Identify which cell holds the provided text, then report its (X, Y) central coordinate. 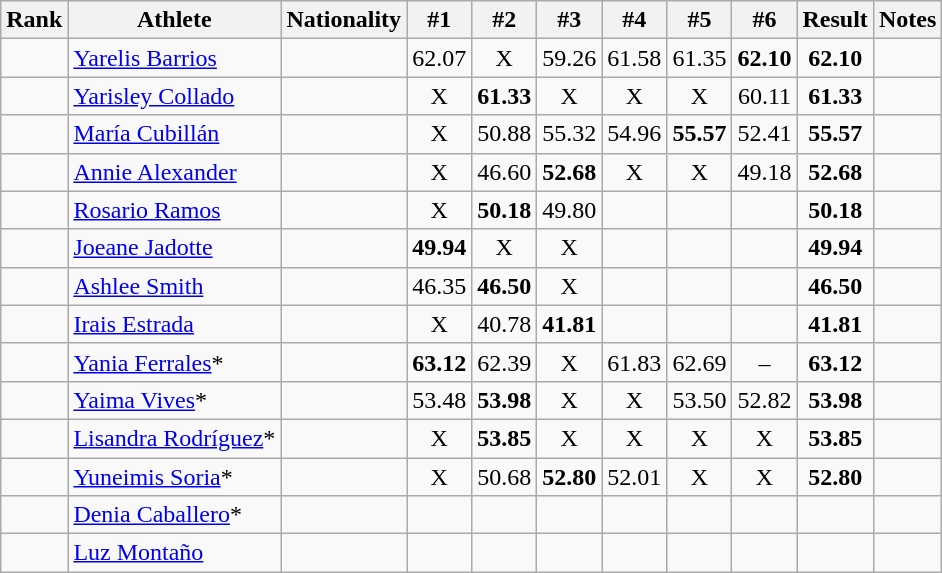
62.39 (504, 362)
Annie Alexander (174, 172)
61.58 (634, 58)
52.82 (764, 400)
#2 (504, 20)
60.11 (764, 96)
Result (835, 20)
Yarisley Collado (174, 96)
Irais Estrada (174, 324)
Denia Caballero* (174, 515)
Rank (34, 20)
María Cubillán (174, 134)
62.69 (700, 362)
52.41 (764, 134)
Luz Montaño (174, 553)
Notes (907, 20)
54.96 (634, 134)
40.78 (504, 324)
– (764, 362)
#3 (570, 20)
49.18 (764, 172)
61.35 (700, 58)
49.80 (570, 210)
Ashlee Smith (174, 286)
#6 (764, 20)
55.32 (570, 134)
50.68 (504, 477)
52.01 (634, 477)
Joeane Jadotte (174, 248)
#4 (634, 20)
Yarelis Barrios (174, 58)
59.26 (570, 58)
53.50 (700, 400)
Yuneimis Soria* (174, 477)
61.83 (634, 362)
Nationality (344, 20)
#1 (440, 20)
Yania Ferrales* (174, 362)
46.35 (440, 286)
Lisandra Rodríguez* (174, 438)
Rosario Ramos (174, 210)
50.88 (504, 134)
62.07 (440, 58)
53.48 (440, 400)
#5 (700, 20)
46.60 (504, 172)
Yaima Vives* (174, 400)
Athlete (174, 20)
